Extract the [X, Y] coordinate from the center of the cell holding the provided text.  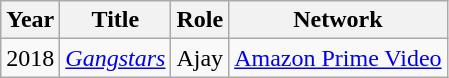
Title [116, 20]
2018 [30, 58]
Ajay [200, 58]
Gangstars [116, 58]
Role [200, 20]
Year [30, 20]
Network [338, 20]
Amazon Prime Video [338, 58]
